Locate the cell with the specified text and output its [X, Y] center coordinate. 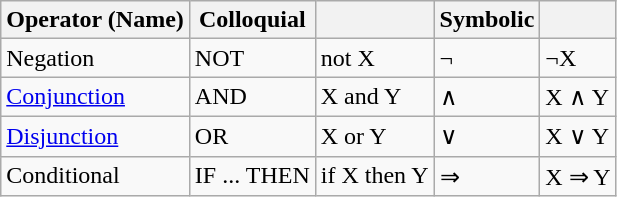
Operator (Name) [96, 20]
Conjunction [96, 97]
¬X [578, 58]
Colloquial [252, 20]
X or Y [374, 136]
⇒ [487, 176]
∨ [487, 136]
Negation [96, 58]
X ⇒ Y [578, 176]
¬ [487, 58]
Conditional [96, 176]
OR [252, 136]
NOT [252, 58]
Symbolic [487, 20]
X and Y [374, 97]
X ∨ Y [578, 136]
Disjunction [96, 136]
AND [252, 97]
IF ... THEN [252, 176]
∧ [487, 97]
X ∧ Y [578, 97]
not X [374, 58]
if X then Y [374, 176]
